Determine the (X, Y) coordinate at the center of the cell enclosing the given text.  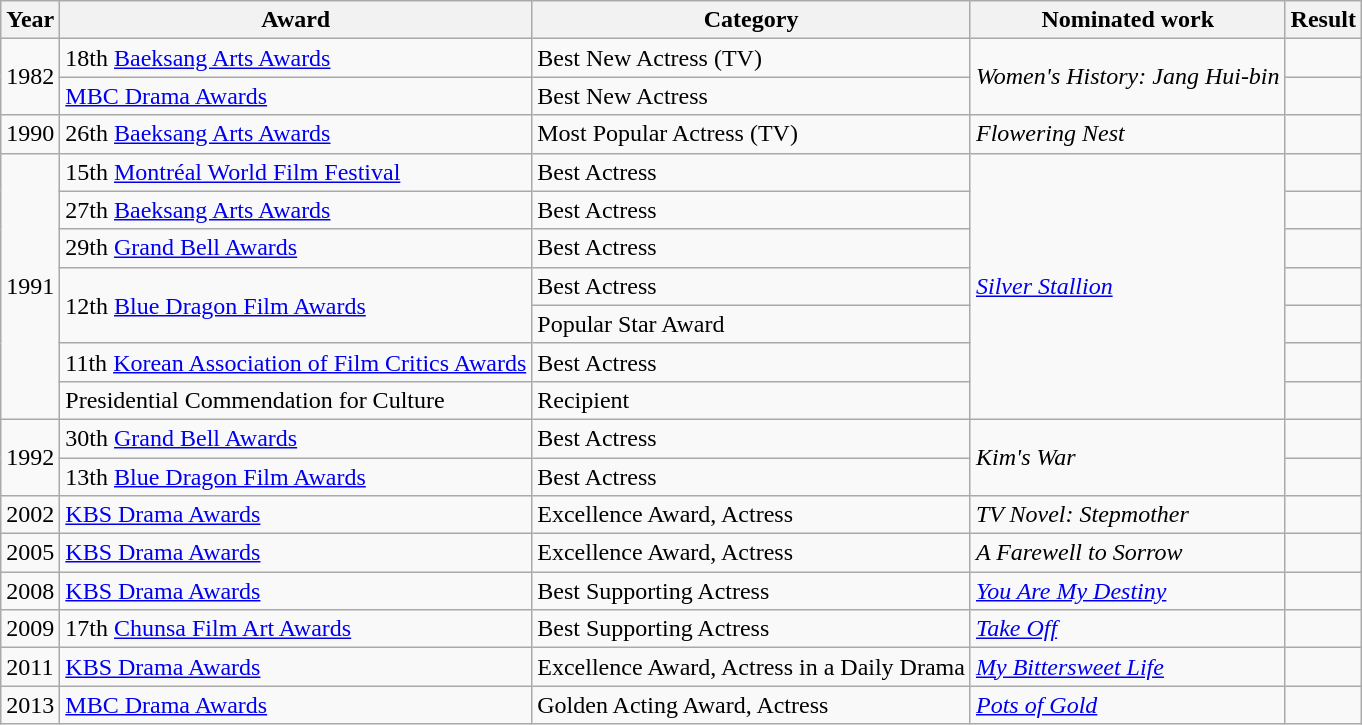
13th Blue Dragon Film Awards (296, 477)
Silver Stallion (1128, 286)
Nominated work (1128, 20)
29th Grand Bell Awards (296, 248)
2005 (30, 553)
1991 (30, 286)
Golden Acting Award, Actress (752, 705)
Best New Actress (752, 96)
You Are My Destiny (1128, 591)
Popular Star Award (752, 324)
Presidential Commendation for Culture (296, 400)
17th Chunsa Film Art Awards (296, 629)
Flowering Nest (1128, 134)
2011 (30, 667)
Result (1323, 20)
2002 (30, 515)
2009 (30, 629)
1992 (30, 457)
15th Montréal World Film Festival (296, 172)
Most Popular Actress (TV) (752, 134)
Pots of Gold (1128, 705)
Recipient (752, 400)
TV Novel: Stepmother (1128, 515)
1990 (30, 134)
12th Blue Dragon Film Awards (296, 305)
Year (30, 20)
A Farewell to Sorrow (1128, 553)
Take Off (1128, 629)
26th Baeksang Arts Awards (296, 134)
Excellence Award, Actress in a Daily Drama (752, 667)
30th Grand Bell Awards (296, 438)
Women's History: Jang Hui-bin (1128, 77)
Kim's War (1128, 457)
18th Baeksang Arts Awards (296, 58)
Category (752, 20)
27th Baeksang Arts Awards (296, 210)
Best New Actress (TV) (752, 58)
1982 (30, 77)
2008 (30, 591)
11th Korean Association of Film Critics Awards (296, 362)
Award (296, 20)
My Bittersweet Life (1128, 667)
2013 (30, 705)
